Capture the cell that displays the provided text and extract its (X, Y) central coordinate. 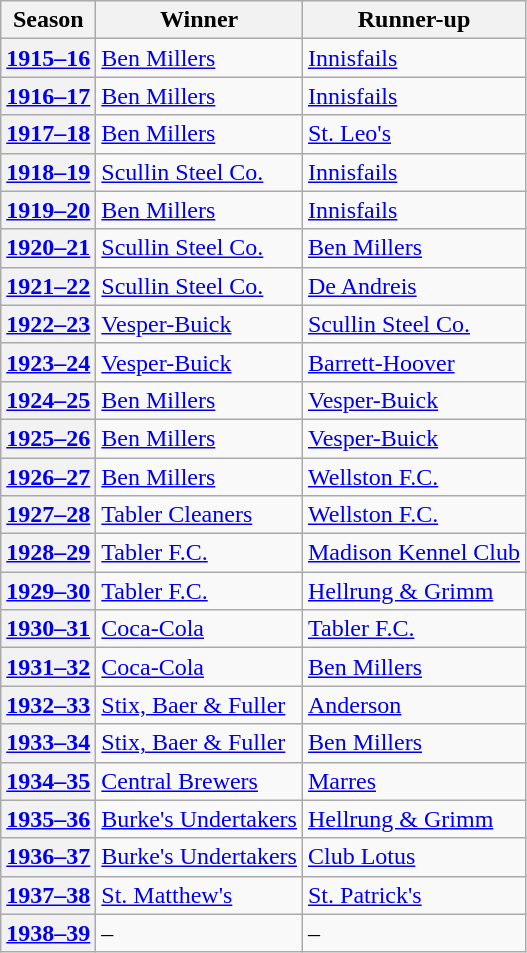
1927–28 (48, 515)
St. Patrick's (414, 895)
1935–36 (48, 819)
1922–23 (48, 324)
1917–18 (48, 134)
1930–31 (48, 629)
1923–24 (48, 362)
Tabler Cleaners (200, 515)
St. Leo's (414, 134)
1921–22 (48, 286)
1938–39 (48, 933)
1931–32 (48, 667)
Marres (414, 781)
1929–30 (48, 591)
1934–35 (48, 781)
1916–17 (48, 96)
Club Lotus (414, 857)
St. Matthew's (200, 895)
1932–33 (48, 705)
Central Brewers (200, 781)
Runner-up (414, 20)
1928–29 (48, 553)
Season (48, 20)
1918–19 (48, 172)
1936–37 (48, 857)
1919–20 (48, 210)
Barrett-Hoover (414, 362)
1920–21 (48, 248)
Madison Kennel Club (414, 553)
1915–16 (48, 58)
1933–34 (48, 743)
1926–27 (48, 477)
De Andreis (414, 286)
1937–38 (48, 895)
Winner (200, 20)
1924–25 (48, 400)
1925–26 (48, 438)
Anderson (414, 705)
